Identify which cell holds the provided text, then report its [X, Y] central coordinate. 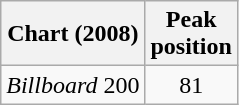
Peakposition [191, 34]
81 [191, 85]
Billboard 200 [73, 85]
Chart (2008) [73, 34]
